Detect which cell encompasses the target text, then output its (X, Y) center coordinate. 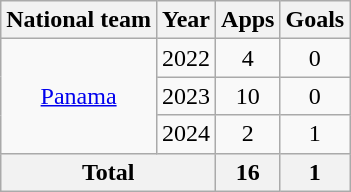
2 (248, 134)
2022 (186, 58)
4 (248, 58)
Panama (79, 96)
10 (248, 96)
Total (108, 172)
Goals (315, 20)
Apps (248, 20)
2023 (186, 96)
16 (248, 172)
National team (79, 20)
Year (186, 20)
2024 (186, 134)
